For the text-containing cell, return its midpoint in [X, Y] coordinate format. 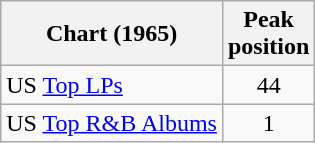
1 [268, 123]
US Top R&B Albums [112, 123]
44 [268, 85]
Chart (1965) [112, 34]
US Top LPs [112, 85]
Peakposition [268, 34]
